Return the (x, y) coordinate for the center point of the cell that contains the specified text.  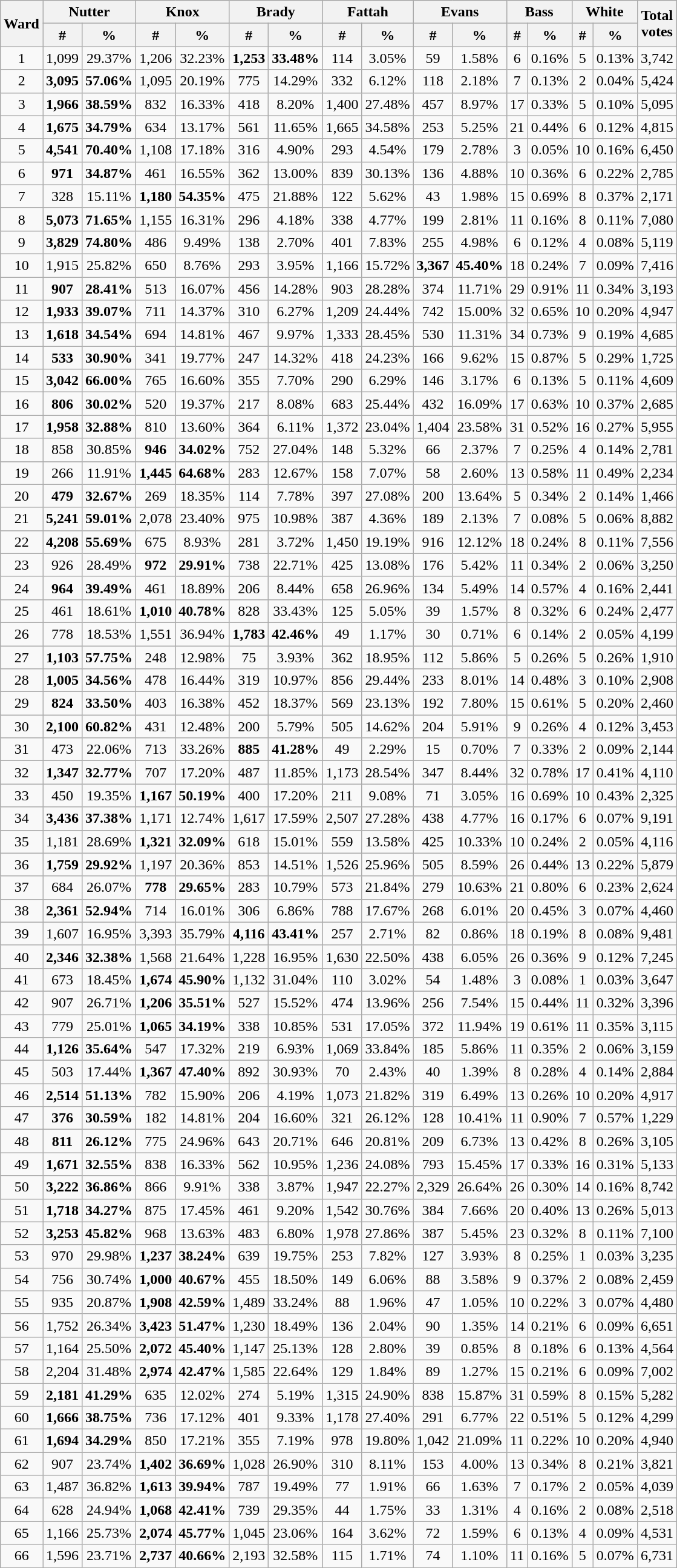
2,100 (62, 726)
1,164 (62, 1348)
14.29% (295, 81)
14.28% (295, 289)
35.64% (109, 1049)
23.13% (387, 703)
1,666 (62, 1418)
23.40% (202, 519)
8.59% (479, 865)
0.23% (615, 888)
736 (156, 1418)
1,933 (62, 312)
51.13% (109, 1095)
4,685 (657, 335)
452 (249, 703)
51 (22, 1210)
45.82% (109, 1233)
148 (342, 450)
28.41% (109, 289)
2,346 (62, 957)
26.07% (109, 888)
3,829 (62, 242)
0.15% (615, 1394)
332 (342, 81)
57.06% (109, 81)
211 (342, 796)
5,073 (62, 219)
711 (156, 312)
2,477 (657, 611)
31.04% (295, 980)
158 (342, 473)
1.59% (479, 1533)
18.95% (387, 657)
19.49% (295, 1487)
16.31% (202, 219)
5.05% (387, 611)
432 (433, 404)
24.94% (109, 1510)
70 (342, 1072)
0.86% (479, 934)
18.35% (202, 496)
0.80% (549, 888)
7,245 (657, 957)
739 (249, 1510)
431 (156, 726)
18.37% (295, 703)
341 (156, 358)
2.71% (387, 934)
22.06% (109, 749)
Evans (460, 12)
13.96% (387, 1003)
1,209 (342, 312)
1.31% (479, 1510)
714 (156, 911)
16.55% (202, 173)
0.18% (549, 1348)
29.35% (295, 1510)
916 (433, 542)
23.58% (479, 427)
21.88% (295, 196)
3,222 (62, 1187)
892 (249, 1072)
1,759 (62, 865)
1,108 (156, 150)
2,074 (156, 1533)
34.54% (109, 335)
17.21% (202, 1441)
713 (156, 749)
63 (22, 1487)
15.90% (202, 1095)
32.38% (109, 957)
21.82% (387, 1095)
2,329 (433, 1187)
12.67% (295, 473)
189 (433, 519)
146 (433, 381)
26.64% (479, 1187)
1,315 (342, 1394)
179 (433, 150)
1,947 (342, 1187)
21.09% (479, 1441)
0.42% (549, 1141)
30.90% (109, 358)
935 (62, 1302)
4.98% (479, 242)
10.33% (479, 842)
10.97% (295, 680)
635 (156, 1394)
34.58% (387, 127)
17.44% (109, 1072)
7.54% (479, 1003)
4,299 (657, 1418)
347 (433, 772)
6,450 (657, 150)
2.70% (295, 242)
10.79% (295, 888)
683 (342, 404)
19.75% (295, 1256)
1,237 (156, 1256)
12 (22, 312)
14.51% (295, 865)
10.63% (479, 888)
0.58% (549, 473)
2,460 (657, 703)
1,155 (156, 219)
4,940 (657, 1441)
17.18% (202, 150)
17.45% (202, 1210)
2.43% (387, 1072)
1,228 (249, 957)
74 (433, 1556)
34.29% (109, 1441)
1,551 (156, 634)
30.85% (109, 450)
1,694 (62, 1441)
6.05% (479, 957)
32.55% (109, 1164)
164 (342, 1533)
3,095 (62, 81)
400 (249, 796)
3,393 (156, 934)
1,068 (156, 1510)
0.90% (549, 1118)
3,042 (62, 381)
290 (342, 381)
483 (249, 1233)
569 (342, 703)
1,783 (249, 634)
21.64% (202, 957)
20.71% (295, 1141)
970 (62, 1256)
33.43% (295, 611)
3,367 (433, 265)
527 (249, 1003)
1,171 (156, 819)
268 (433, 911)
59.01% (109, 519)
24.44% (387, 312)
24.08% (387, 1164)
3,396 (657, 1003)
1,180 (156, 196)
24.23% (387, 358)
6.01% (479, 911)
6.06% (387, 1279)
1,065 (156, 1026)
25.82% (109, 265)
3,250 (657, 565)
1,542 (342, 1210)
3,647 (657, 980)
1,487 (62, 1487)
15.01% (295, 842)
77 (342, 1487)
3.02% (387, 980)
32.58% (295, 1556)
22.50% (387, 957)
486 (156, 242)
0.48% (549, 680)
479 (62, 496)
29.91% (202, 565)
1,167 (156, 796)
975 (249, 519)
547 (156, 1049)
48 (22, 1141)
7.19% (295, 1441)
4,110 (657, 772)
25.96% (387, 865)
28.28% (387, 289)
639 (249, 1256)
2,144 (657, 749)
561 (249, 127)
0.30% (549, 1187)
5,119 (657, 242)
53 (22, 1256)
18.53% (109, 634)
32.67% (109, 496)
1,568 (156, 957)
5.62% (387, 196)
1.27% (479, 1371)
2,785 (657, 173)
25.73% (109, 1533)
149 (342, 1279)
42 (22, 1003)
15.72% (387, 265)
Fattah (368, 12)
12.12% (479, 542)
127 (433, 1256)
34.27% (109, 1210)
978 (342, 1441)
40.78% (202, 611)
1,229 (657, 1118)
738 (249, 565)
6.86% (295, 911)
0.52% (549, 427)
3,436 (62, 819)
4,541 (62, 150)
219 (249, 1049)
650 (156, 265)
473 (62, 749)
28.45% (387, 335)
533 (62, 358)
Knox (183, 12)
14.37% (202, 312)
9.97% (295, 335)
36.69% (202, 1464)
328 (62, 196)
27 (22, 657)
74.80% (109, 242)
35.79% (202, 934)
39.94% (202, 1487)
1.35% (479, 1325)
2,974 (156, 1371)
90 (433, 1325)
1,126 (62, 1049)
17.67% (387, 911)
1,178 (342, 1418)
38.59% (109, 104)
38 (22, 911)
316 (249, 150)
13.08% (387, 565)
1,489 (249, 1302)
27.86% (387, 1233)
634 (156, 127)
19.37% (202, 404)
8,742 (657, 1187)
2,072 (156, 1348)
1.84% (387, 1371)
0.85% (479, 1348)
2.13% (479, 519)
153 (433, 1464)
54.35% (202, 196)
82 (433, 934)
397 (342, 496)
209 (433, 1141)
43.41% (295, 934)
8.11% (387, 1464)
2,234 (657, 473)
457 (433, 104)
26.96% (387, 588)
456 (249, 289)
850 (156, 1441)
1,450 (342, 542)
Brady (276, 12)
2,181 (62, 1394)
34.56% (109, 680)
1.98% (479, 196)
13.60% (202, 427)
15.45% (479, 1164)
0.71% (479, 634)
Totalvotes (657, 24)
806 (62, 404)
1,045 (249, 1533)
530 (433, 335)
27.28% (387, 819)
28.69% (109, 842)
21.84% (387, 888)
71 (433, 796)
1,000 (156, 1279)
185 (433, 1049)
964 (62, 588)
1.96% (387, 1302)
4.19% (295, 1095)
1.63% (479, 1487)
1.57% (479, 611)
0.29% (615, 358)
17.59% (295, 819)
57.75% (109, 657)
32.09% (202, 842)
12.98% (202, 657)
8.93% (202, 542)
64.68% (202, 473)
787 (249, 1487)
2,325 (657, 796)
13.17% (202, 127)
39.49% (109, 588)
6.80% (295, 1233)
45.90% (202, 980)
1,005 (62, 680)
364 (249, 427)
475 (249, 196)
9,191 (657, 819)
4,460 (657, 911)
618 (249, 842)
25 (22, 611)
1,613 (156, 1487)
1,073 (342, 1095)
531 (342, 1026)
2.78% (479, 150)
233 (433, 680)
756 (62, 1279)
403 (156, 703)
1.58% (479, 58)
2.18% (479, 81)
885 (249, 749)
8.20% (295, 104)
White (604, 12)
6.11% (295, 427)
15.52% (295, 1003)
38.75% (109, 1418)
25.44% (387, 404)
903 (342, 289)
1,372 (342, 427)
3.95% (295, 265)
25.50% (109, 1348)
2,193 (249, 1556)
7.66% (479, 1210)
7.78% (295, 496)
182 (156, 1118)
199 (433, 219)
1,010 (156, 611)
28.49% (109, 565)
34.19% (202, 1026)
2.37% (479, 450)
1.05% (479, 1302)
5.25% (479, 127)
5.42% (479, 565)
8.76% (202, 265)
28 (22, 680)
1,445 (156, 473)
33.50% (109, 703)
134 (433, 588)
968 (156, 1233)
42.47% (202, 1371)
8.08% (295, 404)
18.45% (109, 980)
4,815 (657, 127)
0.41% (615, 772)
3.72% (295, 542)
11.65% (295, 127)
450 (62, 796)
7,556 (657, 542)
19.80% (387, 1441)
1,069 (342, 1049)
3,193 (657, 289)
7,416 (657, 265)
5,955 (657, 427)
673 (62, 980)
3,742 (657, 58)
35 (22, 842)
247 (249, 358)
192 (433, 703)
1,910 (657, 657)
1,725 (657, 358)
13.63% (202, 1233)
13.58% (387, 842)
5.19% (295, 1394)
3,453 (657, 726)
2,781 (657, 450)
9.08% (387, 796)
7.07% (387, 473)
5,424 (657, 81)
5,095 (657, 104)
4.36% (387, 519)
5.49% (479, 588)
10.95% (295, 1164)
520 (156, 404)
27.08% (387, 496)
30.02% (109, 404)
1,752 (62, 1325)
33.26% (202, 749)
2.60% (479, 473)
0.43% (615, 796)
2,685 (657, 404)
321 (342, 1118)
71.65% (109, 219)
4,947 (657, 312)
1,915 (62, 265)
1,400 (342, 104)
7,100 (657, 1233)
824 (62, 703)
1,181 (62, 842)
17.32% (202, 1049)
2.81% (479, 219)
72 (433, 1533)
45.77% (202, 1533)
11.71% (479, 289)
5,879 (657, 865)
0.91% (549, 289)
306 (249, 911)
811 (62, 1141)
0.27% (615, 427)
0.51% (549, 1418)
Nutter (89, 12)
25.13% (295, 1348)
38.24% (202, 1256)
41 (22, 980)
1,908 (156, 1302)
9.20% (295, 1210)
6.49% (479, 1095)
3.62% (387, 1533)
3,235 (657, 1256)
474 (342, 1003)
37.38% (109, 819)
2,737 (156, 1556)
2,204 (62, 1371)
4.00% (479, 1464)
467 (249, 335)
2,514 (62, 1095)
1,596 (62, 1556)
23.74% (109, 1464)
29.98% (109, 1256)
0.59% (549, 1394)
9.91% (202, 1187)
10.85% (295, 1026)
1,630 (342, 957)
946 (156, 450)
643 (249, 1141)
3,115 (657, 1026)
31.48% (109, 1371)
29.44% (387, 680)
39.07% (109, 312)
2,518 (657, 1510)
1,402 (156, 1464)
14.62% (387, 726)
9.33% (295, 1418)
56 (22, 1325)
89 (433, 1371)
4,917 (657, 1095)
1,042 (433, 1441)
62 (22, 1464)
1.10% (479, 1556)
1,607 (62, 934)
7.80% (479, 703)
5,241 (62, 519)
8,882 (657, 519)
866 (156, 1187)
1,236 (342, 1164)
2.29% (387, 749)
7,080 (657, 219)
50 (22, 1187)
Ward (22, 24)
52.94% (109, 911)
1,132 (249, 980)
70.40% (109, 150)
376 (62, 1118)
23.04% (387, 427)
694 (156, 335)
788 (342, 911)
4.90% (295, 150)
6.93% (295, 1049)
6.27% (295, 312)
971 (62, 173)
47.40% (202, 1072)
0.65% (549, 312)
782 (156, 1095)
6.29% (387, 381)
16.44% (202, 680)
42.46% (295, 634)
1,253 (249, 58)
65 (22, 1533)
13.00% (295, 173)
1,321 (156, 842)
487 (249, 772)
29.92% (109, 865)
858 (62, 450)
296 (249, 219)
2,507 (342, 819)
1,099 (62, 58)
628 (62, 1510)
684 (62, 888)
34.87% (109, 173)
19.77% (202, 358)
122 (342, 196)
0.63% (549, 404)
2,908 (657, 680)
1.71% (387, 1556)
0.31% (615, 1164)
4,480 (657, 1302)
279 (433, 888)
52 (22, 1233)
13.64% (479, 496)
266 (62, 473)
1,665 (342, 127)
34.02% (202, 450)
10.98% (295, 519)
1,585 (249, 1371)
18.61% (109, 611)
1,404 (433, 427)
0.49% (615, 473)
4,531 (657, 1533)
5,282 (657, 1394)
20.19% (202, 81)
33.24% (295, 1302)
2,441 (657, 588)
0.28% (549, 1072)
1,958 (62, 427)
4,609 (657, 381)
3.17% (479, 381)
50.19% (202, 796)
26.71% (109, 1003)
37 (22, 888)
14.32% (295, 358)
513 (156, 289)
15.00% (479, 312)
1,675 (62, 127)
372 (433, 1026)
2,884 (657, 1072)
255 (433, 242)
0.40% (549, 1210)
5,133 (657, 1164)
3,159 (657, 1049)
926 (62, 565)
6.77% (479, 1418)
41.28% (295, 749)
5,013 (657, 1210)
32.77% (109, 772)
6.12% (387, 81)
455 (249, 1279)
1,147 (249, 1348)
7.82% (387, 1256)
875 (156, 1210)
9.62% (479, 358)
2,459 (657, 1279)
248 (156, 657)
27.48% (387, 104)
2,624 (657, 888)
765 (156, 381)
478 (156, 680)
18.50% (295, 1279)
1,197 (156, 865)
1,526 (342, 865)
22.71% (295, 565)
1,095 (156, 81)
24 (22, 588)
8.97% (479, 104)
3.87% (295, 1187)
16.38% (202, 703)
828 (249, 611)
856 (342, 680)
559 (342, 842)
36.82% (109, 1487)
19.35% (109, 796)
217 (249, 404)
75 (249, 657)
12.74% (202, 819)
40.67% (202, 1279)
562 (249, 1164)
3,821 (657, 1464)
269 (156, 496)
3,105 (657, 1141)
9.49% (202, 242)
2.04% (387, 1325)
1,618 (62, 335)
0.45% (549, 911)
22.64% (295, 1371)
1,347 (62, 772)
34.79% (109, 127)
4.18% (295, 219)
274 (249, 1394)
57 (22, 1348)
2,171 (657, 196)
25.01% (109, 1026)
17.12% (202, 1418)
853 (249, 865)
27.40% (387, 1418)
4.88% (479, 173)
1,466 (657, 496)
3,253 (62, 1233)
20.87% (109, 1302)
23.06% (295, 1533)
573 (342, 888)
374 (433, 289)
7,002 (657, 1371)
60.82% (109, 726)
36.94% (202, 634)
11.31% (479, 335)
17.05% (387, 1026)
30.59% (109, 1118)
6,731 (657, 1556)
832 (156, 104)
176 (433, 565)
742 (433, 312)
10.41% (479, 1118)
11.91% (109, 473)
51.47% (202, 1325)
12.02% (202, 1394)
707 (156, 772)
810 (156, 427)
839 (342, 173)
4,208 (62, 542)
503 (62, 1072)
36.86% (109, 1187)
1,028 (249, 1464)
658 (342, 588)
129 (342, 1371)
20.81% (387, 1141)
18.89% (202, 588)
1.91% (387, 1487)
11.94% (479, 1026)
110 (342, 980)
1,173 (342, 772)
1.39% (479, 1072)
1.17% (387, 634)
646 (342, 1141)
0.70% (479, 749)
4,199 (657, 634)
11.85% (295, 772)
15.87% (479, 1394)
256 (433, 1003)
4,039 (657, 1487)
1,966 (62, 104)
20.36% (202, 865)
32.88% (109, 427)
1,978 (342, 1233)
9,481 (657, 934)
32.23% (202, 58)
3,423 (156, 1325)
35.51% (202, 1003)
281 (249, 542)
2,361 (62, 911)
61 (22, 1441)
1,671 (62, 1164)
4,564 (657, 1348)
675 (156, 542)
112 (433, 657)
5.91% (479, 726)
4.54% (387, 150)
24.96% (202, 1141)
1.75% (387, 1510)
1,367 (156, 1072)
2,078 (156, 519)
0.87% (549, 358)
125 (342, 611)
55.69% (109, 542)
29.65% (202, 888)
18.49% (295, 1325)
752 (249, 450)
27.04% (295, 450)
Bass (539, 12)
793 (433, 1164)
36 (22, 865)
23.71% (109, 1556)
55 (22, 1302)
28.54% (387, 772)
22.27% (387, 1187)
3.58% (479, 1279)
5.32% (387, 450)
115 (342, 1556)
384 (433, 1210)
16.01% (202, 911)
33.84% (387, 1049)
1.48% (479, 980)
42.41% (202, 1510)
2.80% (387, 1348)
166 (433, 358)
8.01% (479, 680)
12.48% (202, 726)
972 (156, 565)
64 (22, 1510)
26.90% (295, 1464)
0.04% (615, 81)
41.29% (109, 1394)
7.70% (295, 381)
1,718 (62, 1210)
1,230 (249, 1325)
42.59% (202, 1302)
16.07% (202, 289)
6.73% (479, 1141)
16.09% (479, 404)
118 (433, 81)
138 (249, 242)
45 (22, 1072)
40.66% (202, 1556)
30.76% (387, 1210)
291 (433, 1418)
19.19% (387, 542)
779 (62, 1026)
6,651 (657, 1325)
24.90% (387, 1394)
46 (22, 1095)
33.48% (295, 58)
1,333 (342, 335)
30.13% (387, 173)
1,617 (249, 819)
30.74% (109, 1279)
257 (342, 934)
5.45% (479, 1233)
15.11% (109, 196)
0.73% (549, 335)
7.83% (387, 242)
1,103 (62, 657)
66.00% (109, 381)
60 (22, 1418)
30.93% (295, 1072)
29.37% (109, 58)
0.78% (549, 772)
5.79% (295, 726)
26.34% (109, 1325)
1,674 (156, 980)
